Find where the given text appears and provide that cell's center as [x, y] coordinate. 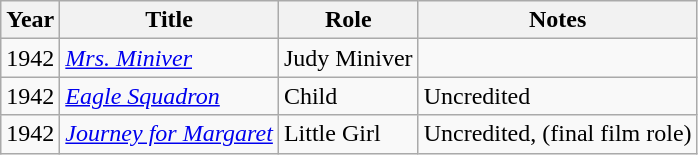
Uncredited, (final film role) [558, 134]
Child [348, 96]
Judy Miniver [348, 58]
Eagle Squadron [170, 96]
Notes [558, 20]
Title [170, 20]
Mrs. Miniver [170, 58]
Little Girl [348, 134]
Year [30, 20]
Uncredited [558, 96]
Role [348, 20]
Journey for Margaret [170, 134]
